Capture the cell that displays the provided text and extract its (x, y) central coordinate. 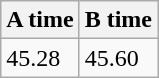
45.28 (40, 58)
B time (118, 20)
A time (40, 20)
45.60 (118, 58)
